Pinpoint the cell where the given text exists, returning its [x, y] midpoint coordinate. 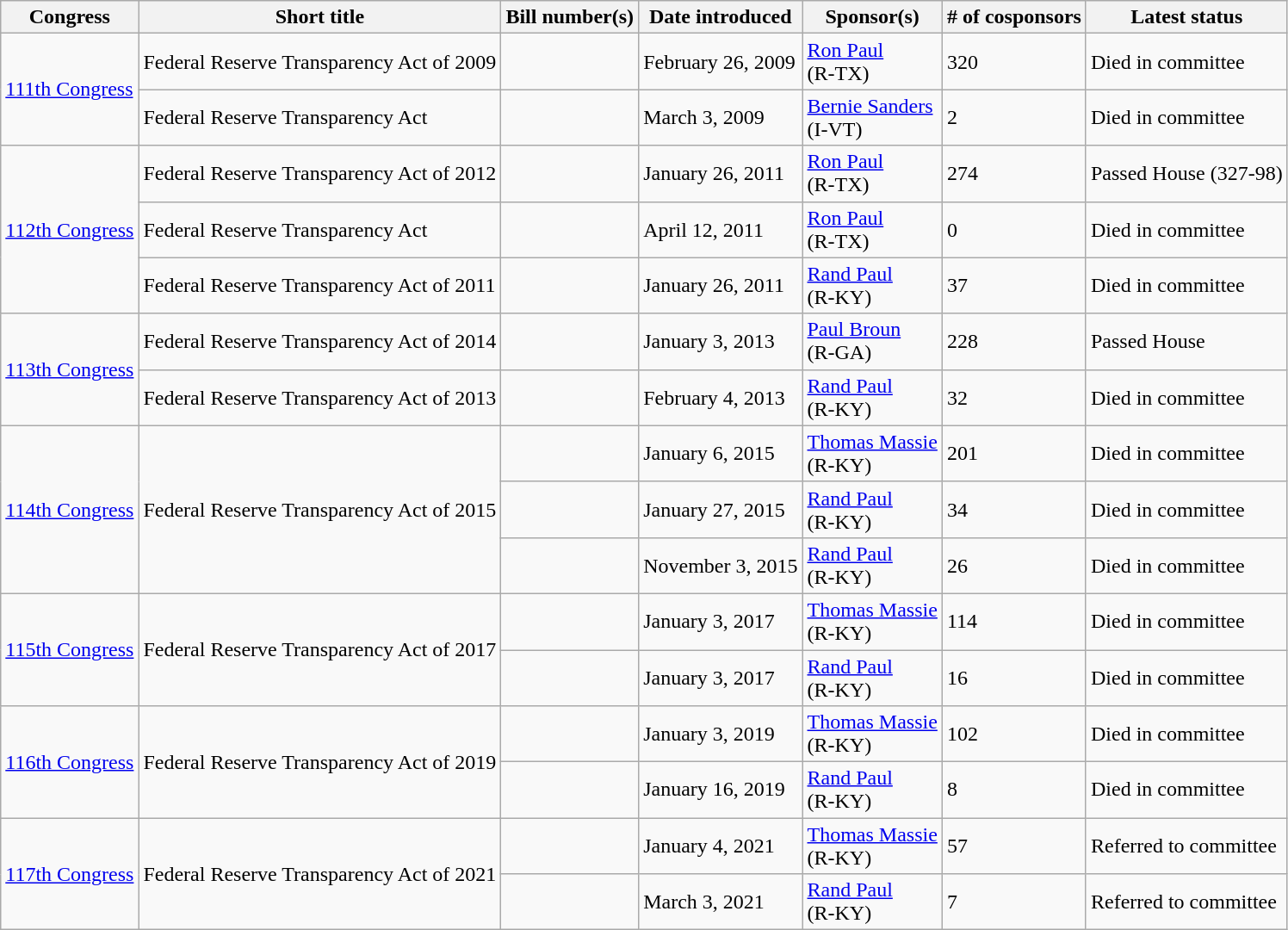
Federal Reserve Transparency Act of 2015 [320, 510]
26 [1014, 565]
January 6, 2015 [721, 453]
January 3, 2013 [721, 341]
115th Congress [70, 649]
April 12, 2011 [721, 229]
2 [1014, 117]
34 [1014, 510]
November 3, 2015 [721, 565]
274 [1014, 174]
Bill number(s) [570, 17]
37 [1014, 286]
Passed House [1186, 341]
320 [1014, 62]
# of cosponsors [1014, 17]
102 [1014, 734]
February 26, 2009 [721, 62]
Passed House (327-98) [1186, 174]
January 16, 2019 [721, 790]
Latest status [1186, 17]
Short title [320, 17]
8 [1014, 790]
114th Congress [70, 510]
March 3, 2009 [721, 117]
7 [1014, 902]
113th Congress [70, 369]
Federal Reserve Transparency Act of 2011 [320, 286]
201 [1014, 453]
Federal Reserve Transparency Act of 2017 [320, 649]
32 [1014, 398]
Federal Reserve Transparency Act of 2019 [320, 762]
January 4, 2021 [721, 846]
Federal Reserve Transparency Act of 2012 [320, 174]
Congress [70, 17]
16 [1014, 677]
0 [1014, 229]
57 [1014, 846]
116th Congress [70, 762]
Paul Broun(R-GA) [872, 341]
Date introduced [721, 17]
Federal Reserve Transparency Act of 2021 [320, 874]
March 3, 2021 [721, 902]
Sponsor(s) [872, 17]
228 [1014, 341]
111th Congress [70, 90]
Bernie Sanders(I-VT) [872, 117]
112th Congress [70, 229]
Federal Reserve Transparency Act of 2009 [320, 62]
February 4, 2013 [721, 398]
Federal Reserve Transparency Act of 2014 [320, 341]
117th Congress [70, 874]
January 3, 2019 [721, 734]
114 [1014, 622]
Federal Reserve Transparency Act of 2013 [320, 398]
January 27, 2015 [721, 510]
